Find where the given text appears and provide that cell's center as (X, Y) coordinate. 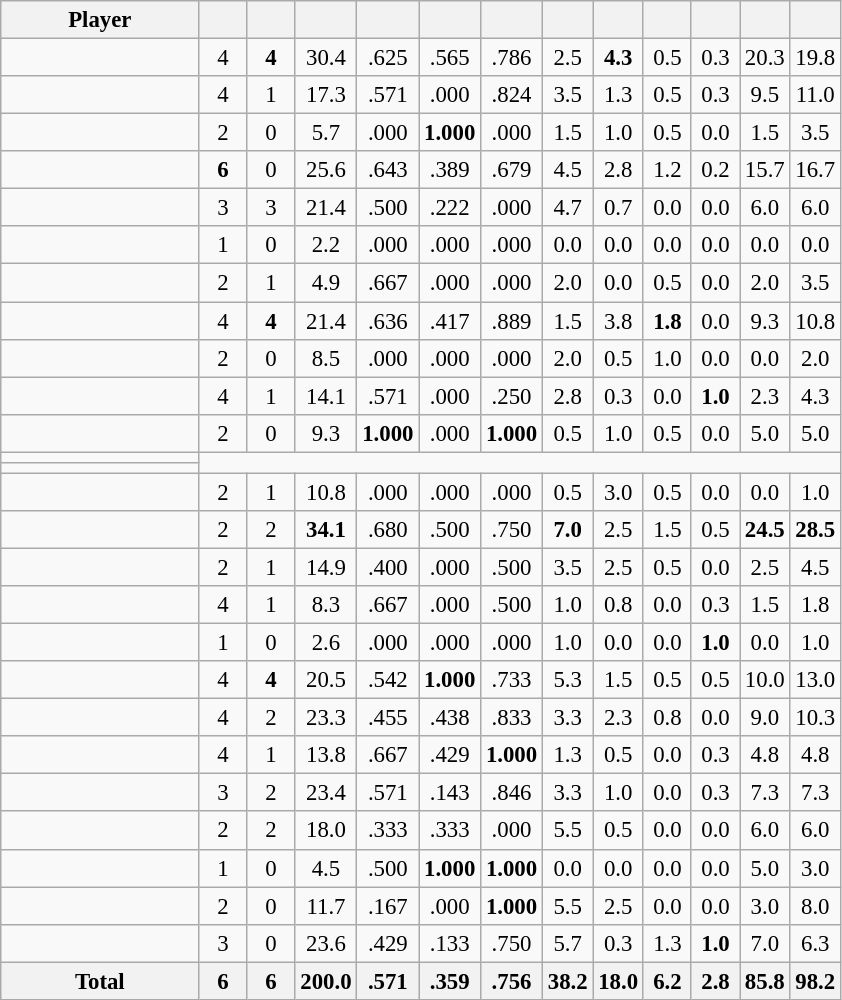
1.2 (667, 170)
200.0 (326, 981)
.417 (450, 321)
28.5 (815, 530)
.643 (388, 170)
.889 (512, 321)
16.7 (815, 170)
.455 (388, 718)
0.7 (618, 208)
.438 (450, 718)
.565 (450, 58)
.824 (512, 95)
Player (100, 20)
17.3 (326, 95)
10.0 (765, 680)
8.0 (815, 906)
25.6 (326, 170)
11.7 (326, 906)
.400 (388, 567)
9.5 (765, 95)
13.0 (815, 680)
23.4 (326, 793)
0.2 (715, 170)
.389 (450, 170)
19.8 (815, 58)
8.5 (326, 358)
11.0 (815, 95)
.359 (450, 981)
14.9 (326, 567)
98.2 (815, 981)
30.4 (326, 58)
.133 (450, 943)
.625 (388, 58)
.846 (512, 793)
34.1 (326, 530)
6.3 (815, 943)
20.5 (326, 680)
.542 (388, 680)
38.2 (567, 981)
Total (100, 981)
85.8 (765, 981)
.679 (512, 170)
24.5 (765, 530)
.222 (450, 208)
23.6 (326, 943)
2.6 (326, 643)
2.2 (326, 245)
6.2 (667, 981)
3.8 (618, 321)
.680 (388, 530)
9.0 (765, 718)
.733 (512, 680)
.786 (512, 58)
.143 (450, 793)
.833 (512, 718)
15.7 (765, 170)
.167 (388, 906)
.250 (512, 396)
.636 (388, 321)
4.9 (326, 283)
4.7 (567, 208)
14.1 (326, 396)
23.3 (326, 718)
10.3 (815, 718)
13.8 (326, 755)
.756 (512, 981)
20.3 (765, 58)
5.3 (567, 680)
8.3 (326, 605)
